Locate the cell with the specified text and output its (x, y) center coordinate. 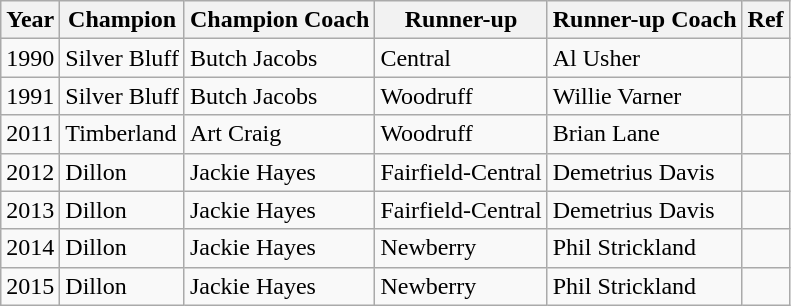
2011 (30, 134)
1991 (30, 96)
Central (461, 58)
2014 (30, 248)
Brian Lane (644, 134)
2012 (30, 172)
1990 (30, 58)
2013 (30, 210)
Runner-up (461, 20)
Ref (766, 20)
Champion Coach (279, 20)
Champion (122, 20)
Art Craig (279, 134)
2015 (30, 286)
Runner-up Coach (644, 20)
Timberland (122, 134)
Year (30, 20)
Willie Varner (644, 96)
Al Usher (644, 58)
